Scan for the cell matching the given text and deliver its [x, y] coordinate at center. 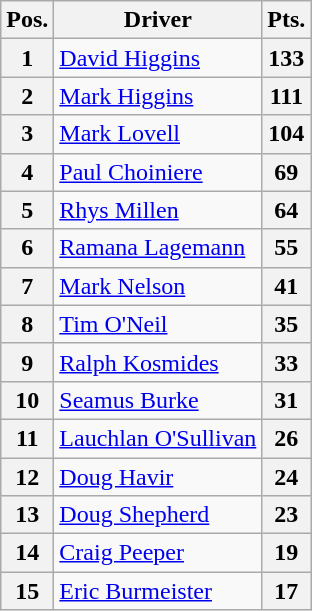
31 [286, 400]
Lauchlan O'Sullivan [158, 438]
1 [28, 58]
10 [28, 400]
15 [28, 591]
Rhys Millen [158, 210]
13 [28, 515]
3 [28, 134]
133 [286, 58]
Ralph Kosmides [158, 362]
12 [28, 477]
Doug Shepherd [158, 515]
Pos. [28, 20]
Eric Burmeister [158, 591]
41 [286, 286]
11 [28, 438]
26 [286, 438]
23 [286, 515]
33 [286, 362]
6 [28, 248]
Mark Nelson [158, 286]
8 [28, 324]
Driver [158, 20]
5 [28, 210]
35 [286, 324]
104 [286, 134]
14 [28, 553]
9 [28, 362]
19 [286, 553]
Craig Peeper [158, 553]
David Higgins [158, 58]
7 [28, 286]
Tim O'Neil [158, 324]
Mark Higgins [158, 96]
Pts. [286, 20]
4 [28, 172]
2 [28, 96]
17 [286, 591]
55 [286, 248]
Mark Lovell [158, 134]
Doug Havir [158, 477]
111 [286, 96]
69 [286, 172]
Paul Choiniere [158, 172]
Seamus Burke [158, 400]
24 [286, 477]
Ramana Lagemann [158, 248]
64 [286, 210]
